For the text-containing cell, return its midpoint in [x, y] coordinate format. 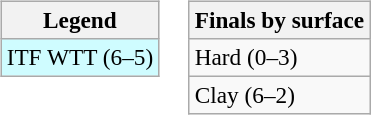
Clay (6–2) [279, 95]
Finals by surface [279, 20]
Legend [80, 20]
Hard (0–3) [279, 57]
ITF WTT (6–5) [80, 57]
